Pinpoint the cell where the given text exists, returning its (x, y) midpoint coordinate. 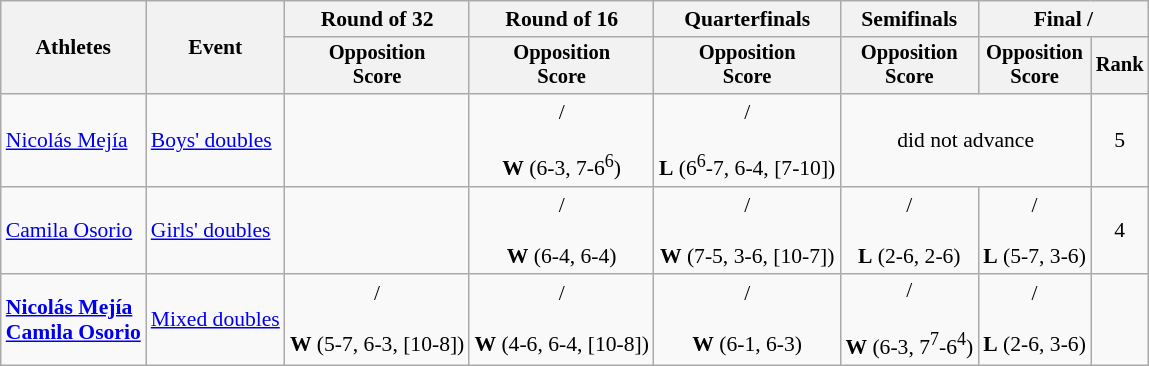
Camila Osorio (74, 230)
Event (216, 48)
/L (2-6, 3-6) (1034, 319)
/L (2-6, 2-6) (909, 230)
Nicolás MejíaCamila Osorio (74, 319)
Round of 16 (562, 19)
/L (5-7, 3-6) (1034, 230)
/W (7-5, 3-6, [10-7]) (747, 230)
/W (6-3, 77-64) (909, 319)
5 (1120, 140)
/W (6-3, 7-66) (562, 140)
Girls' doubles (216, 230)
/L (66-7, 6-4, [7-10]) (747, 140)
did not advance (966, 140)
Quarterfinals (747, 19)
Final / (1063, 19)
/W (4-6, 6-4, [10-8]) (562, 319)
/W (6-4, 6-4) (562, 230)
/W (6-1, 6-3) (747, 319)
Semifinals (909, 19)
4 (1120, 230)
Boys' doubles (216, 140)
Round of 32 (378, 19)
Nicolás Mejía (74, 140)
Athletes (74, 48)
/W (5-7, 6-3, [10-8]) (378, 319)
Rank (1120, 66)
Mixed doubles (216, 319)
